Identify which cell holds the provided text, then report its (x, y) central coordinate. 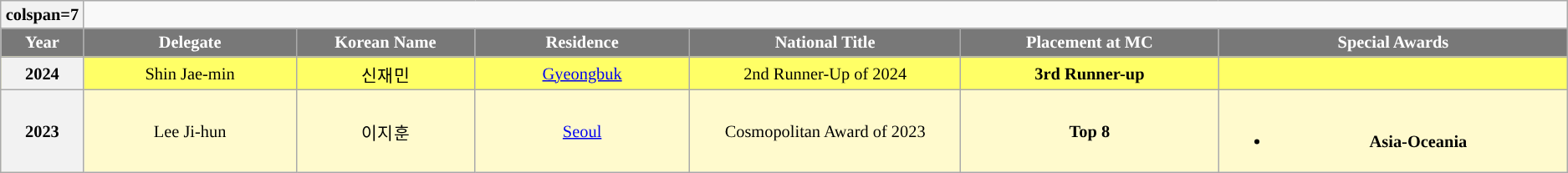
Gyeongbuk (582, 74)
National Title (825, 43)
신재민 (386, 74)
2nd Runner-Up of 2024 (825, 74)
Year (42, 43)
이지훈 (386, 130)
colspan=7 (42, 14)
Cosmopolitan Award of 2023 (825, 130)
Shin Jae-min (190, 74)
3rd Runner-up (1090, 74)
2024 (42, 74)
Placement at MC (1090, 43)
Lee Ji-hun (190, 130)
Special Awards (1393, 43)
Delegate (190, 43)
Asia-Oceania (1393, 130)
Residence (582, 43)
Seoul (582, 130)
Korean Name (386, 43)
2023 (42, 130)
Top 8 (1090, 130)
